From the cell containing the given text, extract its center point as (x, y) coordinate. 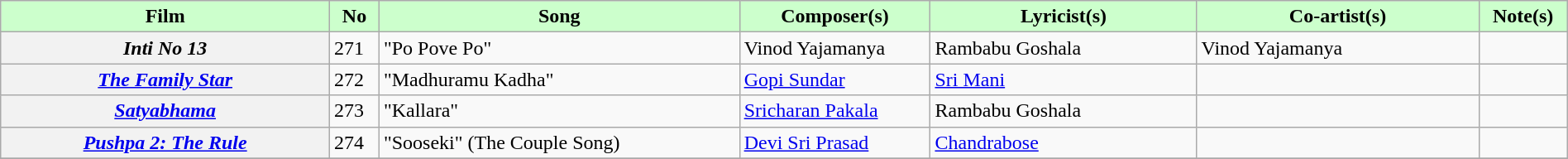
"Sooseki" (The Couple Song) (559, 142)
Devi Sri Prasad (835, 142)
Film (165, 17)
Pushpa 2: The Rule (165, 142)
Satyabhama (165, 111)
274 (355, 142)
Sri Mani (1064, 79)
"Kallara" (559, 111)
272 (355, 79)
271 (355, 48)
Co-artist(s) (1338, 17)
No (355, 17)
Song (559, 17)
"Madhuramu Kadha" (559, 79)
273 (355, 111)
Composer(s) (835, 17)
Inti No 13 (165, 48)
Lyricist(s) (1064, 17)
Gopi Sundar (835, 79)
Sricharan Pakala (835, 111)
Note(s) (1523, 17)
Chandrabose (1064, 142)
"Po Pove Po" (559, 48)
The Family Star (165, 79)
